Provide the (X, Y) coordinate of the cell's center where the given text is located.  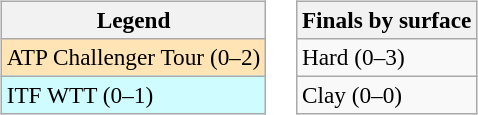
Legend (133, 20)
Hard (0–3) (387, 57)
ATP Challenger Tour (0–2) (133, 57)
ITF WTT (0–1) (133, 95)
Finals by surface (387, 20)
Clay (0–0) (387, 95)
